Return [X, Y] of the center of cell containing provided text 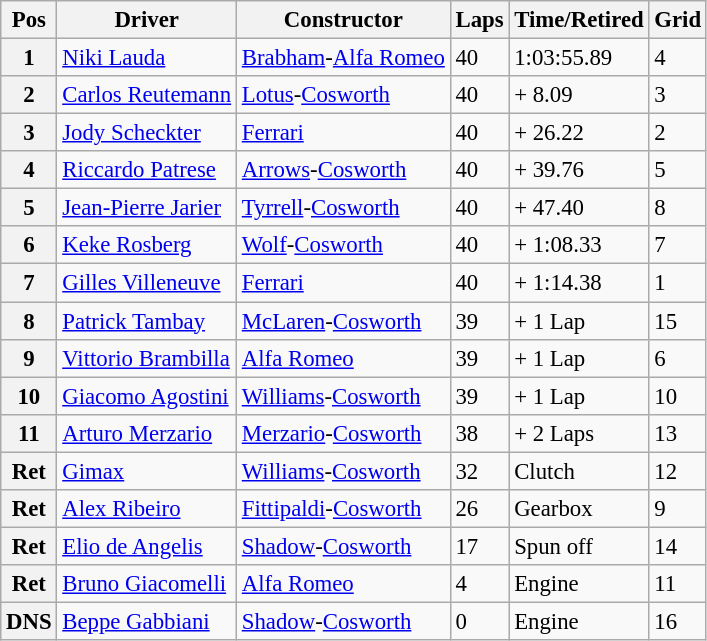
Arrows-Cosworth [343, 170]
Merzario-Cosworth [343, 433]
Arturo Merzario [147, 433]
Patrick Tambay [147, 321]
+ 26.22 [579, 133]
Vittorio Brambilla [147, 358]
Jean-Pierre Jarier [147, 208]
12 [678, 471]
+ 8.09 [579, 95]
38 [480, 433]
Grid [678, 20]
Bruno Giacomelli [147, 584]
+ 1:14.38 [579, 283]
0 [480, 621]
Alex Ribeiro [147, 509]
Carlos Reutemann [147, 95]
Pos [29, 20]
16 [678, 621]
32 [480, 471]
+ 1:08.33 [579, 245]
Keke Rosberg [147, 245]
+ 47.40 [579, 208]
Tyrrell-Cosworth [343, 208]
Niki Lauda [147, 58]
Jody Scheckter [147, 133]
DNS [29, 621]
14 [678, 546]
Lotus-Cosworth [343, 95]
Riccardo Patrese [147, 170]
Gilles Villeneuve [147, 283]
17 [480, 546]
Spun off [579, 546]
Beppe Gabbiani [147, 621]
McLaren-Cosworth [343, 321]
Driver [147, 20]
13 [678, 433]
Fittipaldi-Cosworth [343, 509]
Clutch [579, 471]
26 [480, 509]
Brabham-Alfa Romeo [343, 58]
+ 2 Laps [579, 433]
Time/Retired [579, 20]
Gearbox [579, 509]
Gimax [147, 471]
Laps [480, 20]
Elio de Angelis [147, 546]
Constructor [343, 20]
15 [678, 321]
1:03:55.89 [579, 58]
Wolf-Cosworth [343, 245]
Giacomo Agostini [147, 396]
+ 39.76 [579, 170]
